Return the [x, y] coordinate for the center point of the cell that contains the specified text.  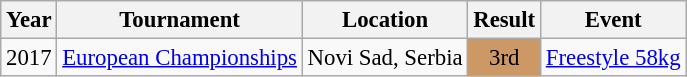
European Championships [180, 58]
2017 [29, 58]
Event [612, 20]
Freestyle 58kg [612, 58]
Novi Sad, Serbia [385, 58]
Result [504, 20]
Location [385, 20]
Tournament [180, 20]
Year [29, 20]
3rd [504, 58]
